Extract the (X, Y) coordinate from the center of the cell holding the provided text.  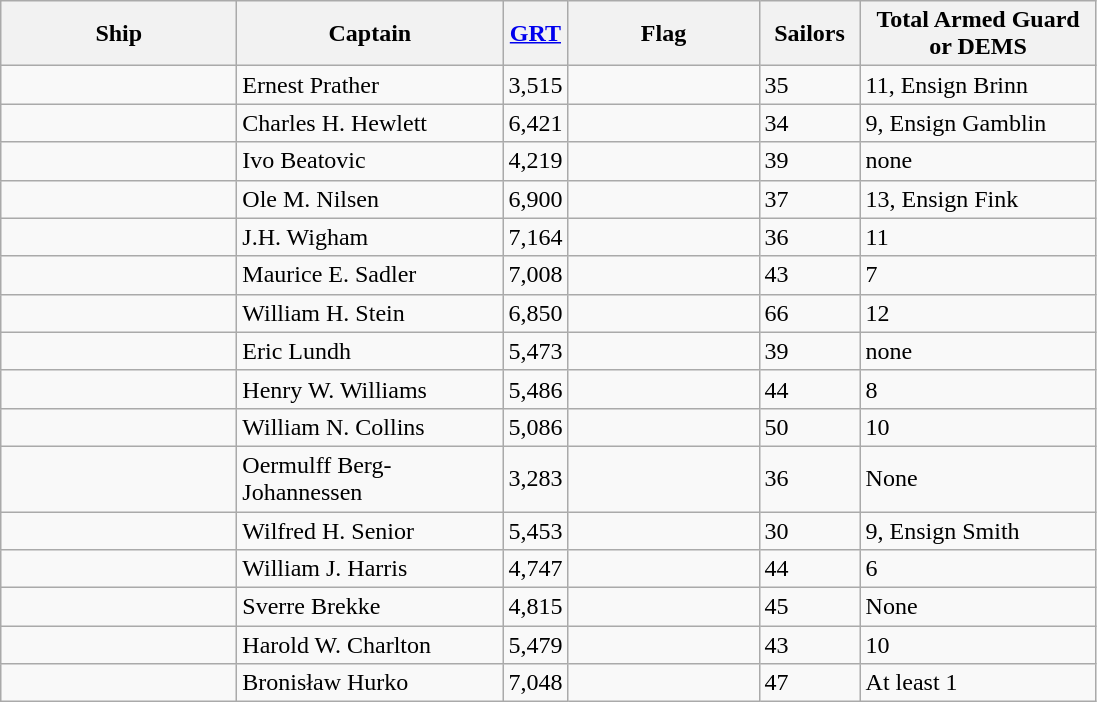
7,008 (536, 275)
J.H. Wigham (370, 237)
Henry W. Williams (370, 389)
Wilfred H. Senior (370, 531)
11, Ensign Brinn (978, 85)
Ivo Beatovic (370, 161)
5,479 (536, 645)
9, Ensign Gamblin (978, 123)
Ole M. Nilsen (370, 199)
7,048 (536, 683)
5,486 (536, 389)
Bronisław Hurko (370, 683)
9, Ensign Smith (978, 531)
7 (978, 275)
5,473 (536, 351)
11 (978, 237)
William N. Collins (370, 427)
Flag (664, 34)
Captain (370, 34)
Maurice E. Sadler (370, 275)
3,515 (536, 85)
Harold W. Charlton (370, 645)
Ship (119, 34)
37 (810, 199)
Charles H. Hewlett (370, 123)
4,747 (536, 569)
5,086 (536, 427)
50 (810, 427)
At least 1 (978, 683)
William J. Harris (370, 569)
5,453 (536, 531)
6,850 (536, 313)
8 (978, 389)
4,815 (536, 607)
6,421 (536, 123)
GRT (536, 34)
Sverre Brekke (370, 607)
30 (810, 531)
6 (978, 569)
47 (810, 683)
Oermulff Berg-Johannessen (370, 478)
34 (810, 123)
Eric Lundh (370, 351)
13, Ensign Fink (978, 199)
66 (810, 313)
William H. Stein (370, 313)
7,164 (536, 237)
Ernest Prather (370, 85)
12 (978, 313)
3,283 (536, 478)
Total Armed Guard or DEMS (978, 34)
Sailors (810, 34)
35 (810, 85)
6,900 (536, 199)
45 (810, 607)
4,219 (536, 161)
